Provide the (x, y) coordinate of the cell's center where the given text is located.  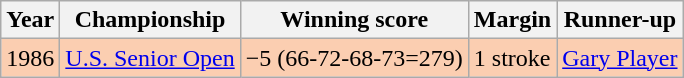
1 stroke (512, 58)
Runner-up (620, 20)
Margin (512, 20)
−5 (66-72-68-73=279) (354, 58)
Championship (150, 20)
Winning score (354, 20)
Year (30, 20)
U.S. Senior Open (150, 58)
1986 (30, 58)
Gary Player (620, 58)
